Pinpoint the cell where the given text exists, returning its [x, y] midpoint coordinate. 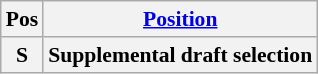
Pos [22, 19]
Position [180, 19]
S [22, 55]
Supplemental draft selection [180, 55]
